Locate the cell with the specified text and output its [X, Y] center coordinate. 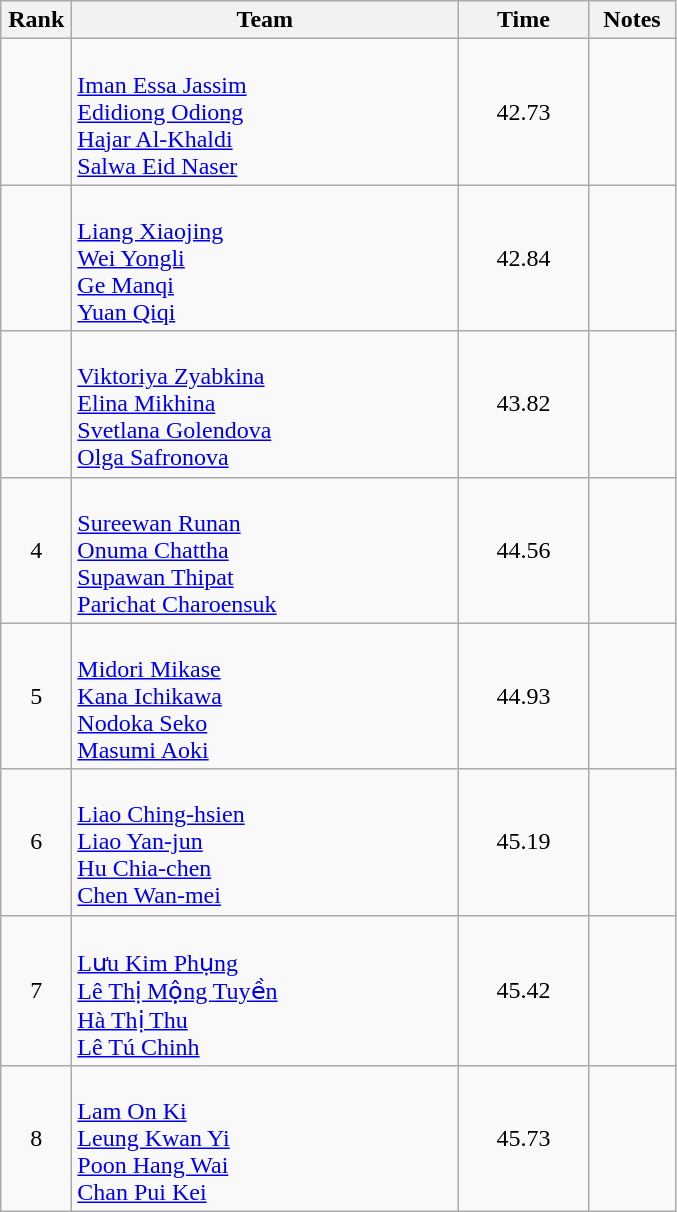
6 [36, 842]
Sureewan RunanOnuma ChatthaSupawan ThipatParichat Charoensuk [265, 550]
Viktoriya ZyabkinaElina MikhinaSvetlana GolendovaOlga Safronova [265, 404]
42.84 [524, 258]
43.82 [524, 404]
Lưu Kim PhụngLê Thị Mộng TuyềnHà Thị ThuLê Tú Chinh [265, 990]
Iman Essa JassimEdidiong OdiongHajar Al-KhaldiSalwa Eid Naser [265, 112]
5 [36, 696]
45.19 [524, 842]
Lam On KiLeung Kwan YiPoon Hang WaiChan Pui Kei [265, 1139]
7 [36, 990]
Time [524, 20]
44.56 [524, 550]
Liang XiaojingWei YongliGe ManqiYuan Qiqi [265, 258]
Team [265, 20]
42.73 [524, 112]
Midori MikaseKana IchikawaNodoka SekoMasumi Aoki [265, 696]
44.93 [524, 696]
8 [36, 1139]
Notes [632, 20]
45.42 [524, 990]
45.73 [524, 1139]
Rank [36, 20]
Liao Ching-hsienLiao Yan-junHu Chia-chenChen Wan-mei [265, 842]
4 [36, 550]
